Output the (X, Y) coordinate of the center of the cell containing the given text.  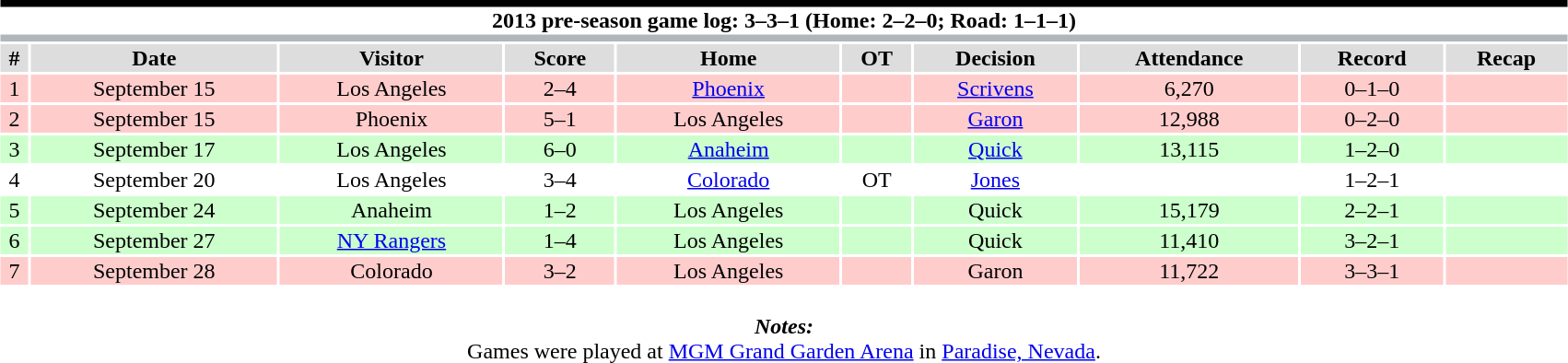
3–4 (560, 180)
# (15, 58)
13,115 (1189, 149)
15,179 (1189, 210)
Jones (995, 180)
Score (560, 58)
September 27 (154, 240)
2–4 (560, 88)
Scrivens (995, 88)
3–3–1 (1373, 271)
Decision (995, 58)
2–2–1 (1373, 210)
0–2–0 (1373, 119)
7 (15, 271)
September 20 (154, 180)
3–2–1 (1373, 240)
6,270 (1189, 88)
Date (154, 58)
1–2–0 (1373, 149)
4 (15, 180)
0–1–0 (1373, 88)
1–4 (560, 240)
Record (1373, 58)
12,988 (1189, 119)
September 28 (154, 271)
September 24 (154, 210)
6 (15, 240)
6–0 (560, 149)
Visitor (392, 58)
1–2 (560, 210)
Recap (1506, 58)
September 17 (154, 149)
11,722 (1189, 271)
Home (729, 58)
5–1 (560, 119)
NY Rangers (392, 240)
3 (15, 149)
1–2–1 (1373, 180)
Attendance (1189, 58)
11,410 (1189, 240)
5 (15, 210)
3–2 (560, 271)
2 (15, 119)
2013 pre-season game log: 3–3–1 (Home: 2–2–0; Road: 1–1–1) (784, 20)
1 (15, 88)
